Pinpoint the cell where the given text exists, returning its (X, Y) midpoint coordinate. 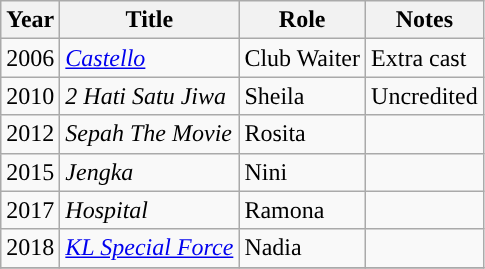
2 Hati Satu Jiwa (150, 96)
KL Special Force (150, 248)
2006 (30, 58)
Nadia (302, 248)
Sepah The Movie (150, 134)
Extra cast (425, 58)
2018 (30, 248)
Role (302, 20)
2010 (30, 96)
Club Waiter (302, 58)
2015 (30, 172)
Castello (150, 58)
Jengka (150, 172)
Hospital (150, 210)
Notes (425, 20)
Rosita (302, 134)
Nini (302, 172)
Title (150, 20)
2017 (30, 210)
Uncredited (425, 96)
2012 (30, 134)
Year (30, 20)
Sheila (302, 96)
Ramona (302, 210)
